Identify which cell holds the provided text, then report its [X, Y] central coordinate. 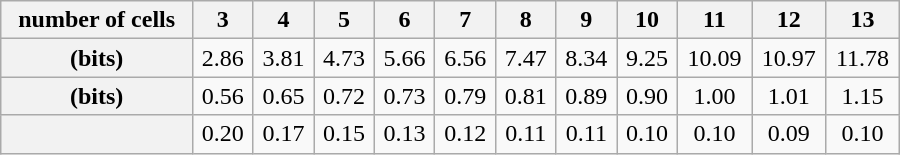
7.47 [526, 58]
8 [526, 20]
0.73 [404, 96]
0.13 [404, 134]
0.89 [586, 96]
0.79 [466, 96]
4 [284, 20]
0.90 [648, 96]
1.15 [862, 96]
13 [862, 20]
0.15 [344, 134]
12 [789, 20]
0.09 [789, 134]
3 [224, 20]
10.09 [714, 58]
2.86 [224, 58]
1.01 [789, 96]
0.12 [466, 134]
0.72 [344, 96]
5.66 [404, 58]
6.56 [466, 58]
10.97 [789, 58]
11.78 [862, 58]
9.25 [648, 58]
8.34 [586, 58]
5 [344, 20]
6 [404, 20]
11 [714, 20]
1.00 [714, 96]
4.73 [344, 58]
3.81 [284, 58]
7 [466, 20]
0.81 [526, 96]
0.20 [224, 134]
10 [648, 20]
0.17 [284, 134]
0.65 [284, 96]
number of cells [97, 20]
0.56 [224, 96]
9 [586, 20]
